From the cell containing the given text, extract its center point as [x, y] coordinate. 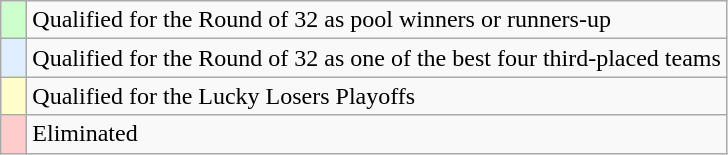
Qualified for the Round of 32 as one of the best four third-placed teams [377, 58]
Eliminated [377, 134]
Qualified for the Lucky Losers Playoffs [377, 96]
Qualified for the Round of 32 as pool winners or runners-up [377, 20]
